Pinpoint the cell where the given text exists, returning its (X, Y) midpoint coordinate. 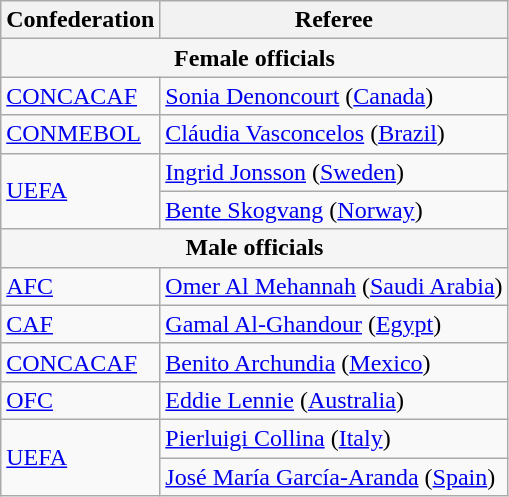
CONMEBOL (80, 134)
Ingrid Jonsson (Sweden) (334, 172)
Confederation (80, 20)
Omer Al Mehannah (Saudi Arabia) (334, 286)
Male officials (254, 248)
Benito Archundia (Mexico) (334, 362)
CAF (80, 324)
Bente Skogvang (Norway) (334, 210)
OFC (80, 400)
José María García-Aranda (Spain) (334, 477)
AFC (80, 286)
Pierluigi Collina (Italy) (334, 438)
Eddie Lennie (Australia) (334, 400)
Referee (334, 20)
Cláudia Vasconcelos (Brazil) (334, 134)
Sonia Denoncourt (Canada) (334, 96)
Female officials (254, 58)
Gamal Al-Ghandour (Egypt) (334, 324)
